Extract the [X, Y] coordinate from the center of the cell holding the provided text.  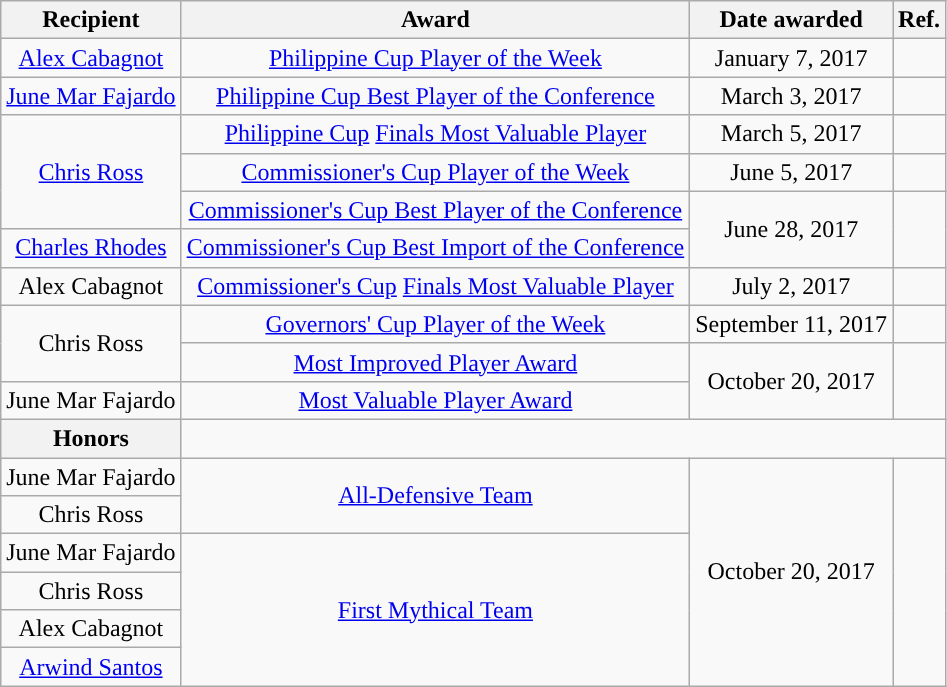
Award [436, 20]
Date awarded [792, 20]
September 11, 2017 [792, 324]
Honors [91, 438]
June 5, 2017 [792, 172]
Philippine Cup Best Player of the Conference [436, 96]
January 7, 2017 [792, 58]
March 3, 2017 [792, 96]
Commissioner's Cup Finals Most Valuable Player [436, 286]
First Mythical Team [436, 610]
Philippine Cup Player of the Week [436, 58]
July 2, 2017 [792, 286]
Governors' Cup Player of the Week [436, 324]
Most Improved Player Award [436, 362]
Commissioner's Cup Best Import of the Conference [436, 248]
Arwind Santos [91, 667]
Commissioner's Cup Player of the Week [436, 172]
Most Valuable Player Award [436, 400]
March 5, 2017 [792, 134]
Commissioner's Cup Best Player of the Conference [436, 210]
June 28, 2017 [792, 229]
Ref. [920, 20]
Recipient [91, 20]
Philippine Cup Finals Most Valuable Player [436, 134]
All-Defensive Team [436, 496]
Charles Rhodes [91, 248]
